For the text-containing cell, return its midpoint in [X, Y] coordinate format. 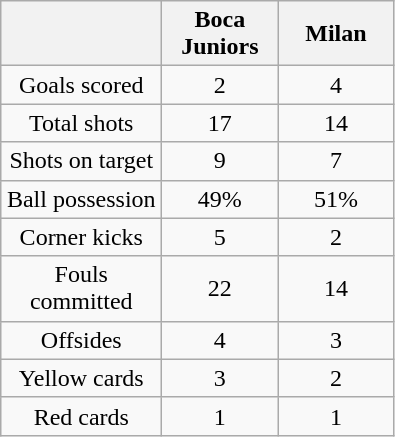
17 [220, 123]
Total shots [82, 123]
Milan [336, 34]
Fouls committed [82, 288]
Corner kicks [82, 237]
Offsides [82, 340]
Red cards [82, 416]
Boca Juniors [220, 34]
9 [220, 161]
5 [220, 237]
Goals scored [82, 85]
Yellow cards [82, 378]
Ball possession [82, 199]
Shots on target [82, 161]
49% [220, 199]
51% [336, 199]
22 [220, 288]
7 [336, 161]
